Search for the cell housing the specified text and yield its [x, y] center coordinate. 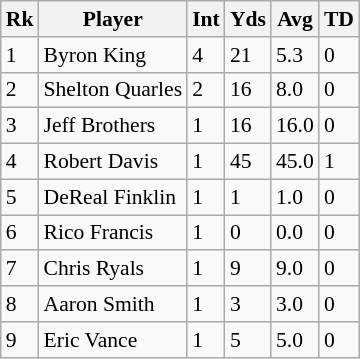
8 [20, 304]
0.0 [295, 233]
Eric Vance [112, 340]
9.0 [295, 269]
Chris Ryals [112, 269]
Avg [295, 19]
Rk [20, 19]
8.0 [295, 90]
3.0 [295, 304]
45 [248, 162]
Jeff Brothers [112, 126]
Byron King [112, 55]
5.0 [295, 340]
16.0 [295, 126]
7 [20, 269]
TD [339, 19]
Shelton Quarles [112, 90]
21 [248, 55]
Yds [248, 19]
Robert Davis [112, 162]
Player [112, 19]
6 [20, 233]
45.0 [295, 162]
Rico Francis [112, 233]
1.0 [295, 197]
Int [206, 19]
DeReal Finklin [112, 197]
Aaron Smith [112, 304]
5.3 [295, 55]
